Provide the [X, Y] coordinate of the cell's center where the given text is located.  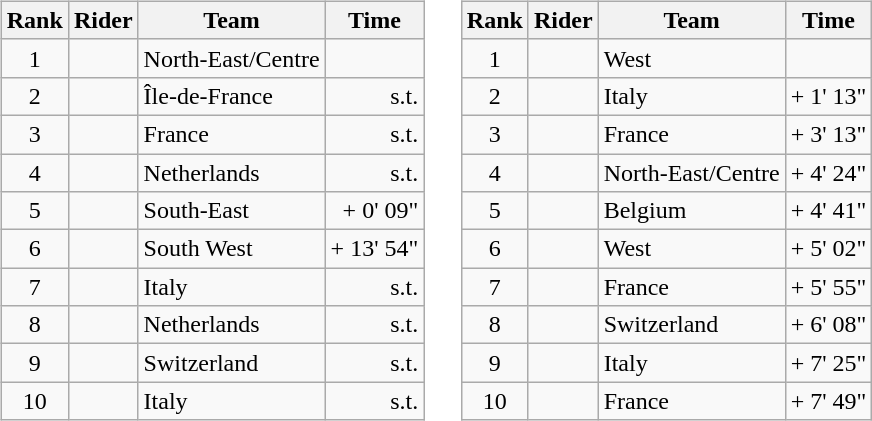
+ 3' 13" [828, 134]
+ 5' 02" [828, 249]
+ 7' 25" [828, 363]
Belgium [692, 211]
+ 4' 24" [828, 173]
+ 13' 54" [374, 249]
+ 5' 55" [828, 287]
+ 6' 08" [828, 325]
+ 1' 13" [828, 96]
South West [232, 249]
South-East [232, 211]
+ 7' 49" [828, 401]
Île-de-France [232, 96]
+ 4' 41" [828, 211]
+ 0' 09" [374, 211]
